Capture the cell that displays the provided text and extract its [X, Y] central coordinate. 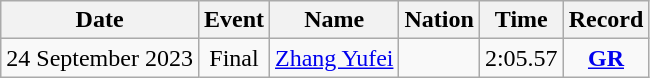
Name [334, 20]
Nation [439, 20]
24 September 2023 [100, 58]
Zhang Yufei [334, 58]
Time [521, 20]
Date [100, 20]
Record [606, 20]
Event [234, 20]
Final [234, 58]
2:05.57 [521, 58]
GR [606, 58]
